Search for the cell housing the specified text and yield its [x, y] center coordinate. 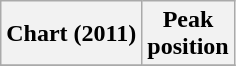
Peakposition [188, 34]
Chart (2011) [72, 34]
